Return [X, Y] of the center of cell containing provided text 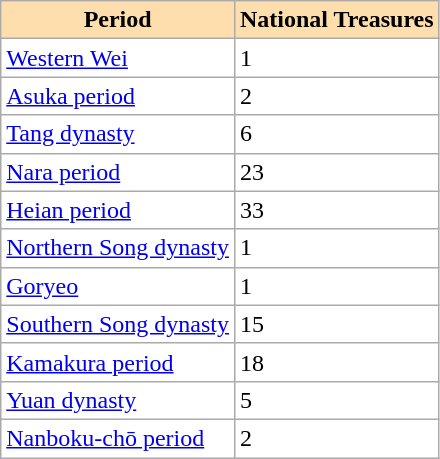
5 [336, 400]
Period [118, 20]
Western Wei [118, 58]
6 [336, 134]
Northern Song dynasty [118, 248]
Asuka period [118, 96]
Tang dynasty [118, 134]
Nara period [118, 172]
Kamakura period [118, 362]
33 [336, 210]
Nanboku-chō period [118, 438]
National Treasures [336, 20]
15 [336, 324]
Heian period [118, 210]
Southern Song dynasty [118, 324]
23 [336, 172]
18 [336, 362]
Yuan dynasty [118, 400]
Goryeo [118, 286]
